For the text-containing cell, return its midpoint in [x, y] coordinate format. 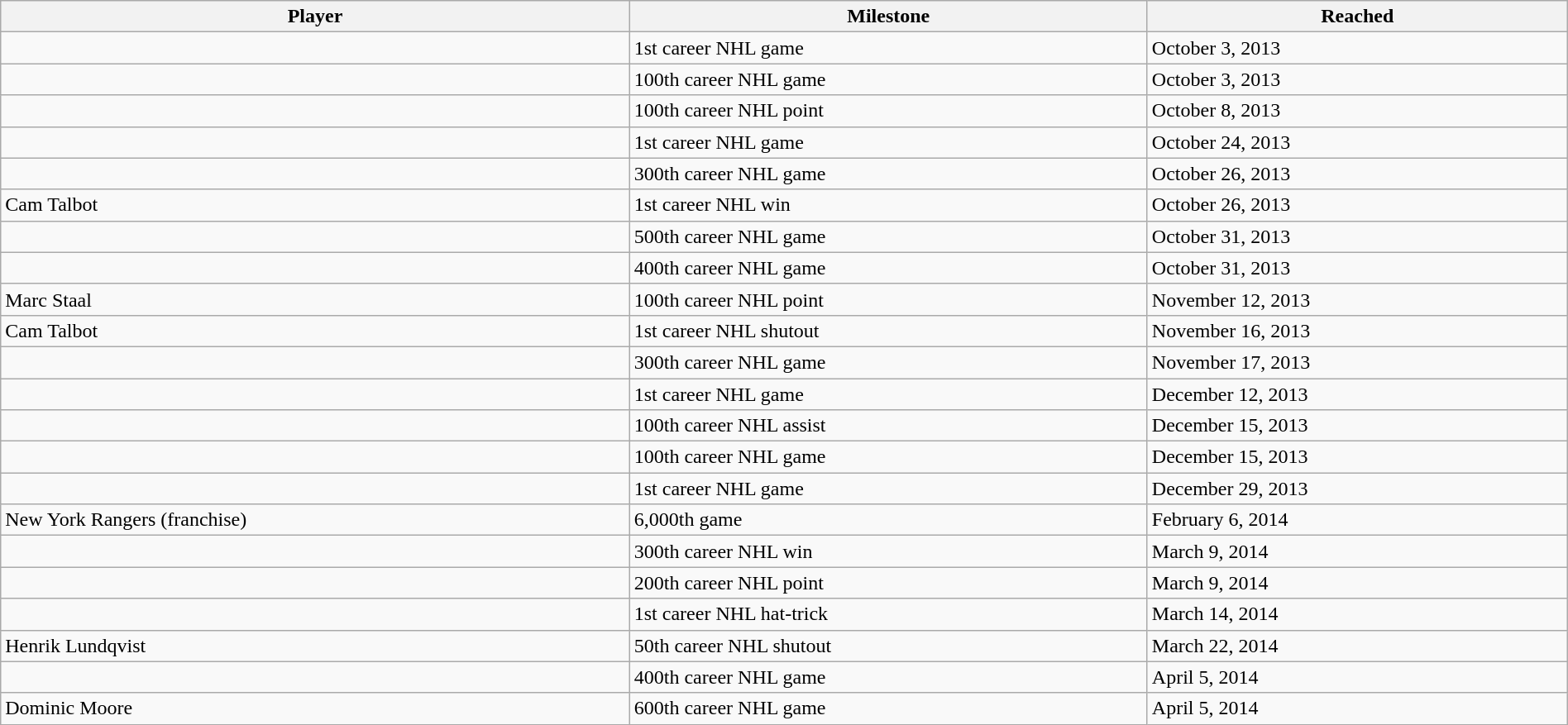
Player [315, 17]
Marc Staal [315, 299]
December 29, 2013 [1357, 489]
6,000th game [888, 520]
100th career NHL assist [888, 426]
March 22, 2014 [1357, 646]
February 6, 2014 [1357, 520]
200th career NHL point [888, 583]
New York Rangers (franchise) [315, 520]
1st career NHL hat-trick [888, 614]
March 14, 2014 [1357, 614]
November 12, 2013 [1357, 299]
300th career NHL win [888, 551]
Reached [1357, 17]
October 24, 2013 [1357, 142]
600th career NHL game [888, 708]
500th career NHL game [888, 236]
October 8, 2013 [1357, 111]
1st career NHL shutout [888, 331]
50th career NHL shutout [888, 646]
Henrik Lundqvist [315, 646]
Dominic Moore [315, 708]
November 16, 2013 [1357, 331]
November 17, 2013 [1357, 362]
Milestone [888, 17]
December 12, 2013 [1357, 394]
1st career NHL win [888, 205]
